Pinpoint the cell where the given text exists, returning its (X, Y) midpoint coordinate. 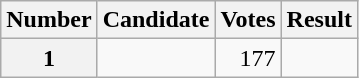
Votes (248, 20)
Result (319, 20)
Number (49, 20)
Candidate (156, 20)
177 (248, 58)
1 (49, 58)
